Locate the cell with the specified text and output its [X, Y] center coordinate. 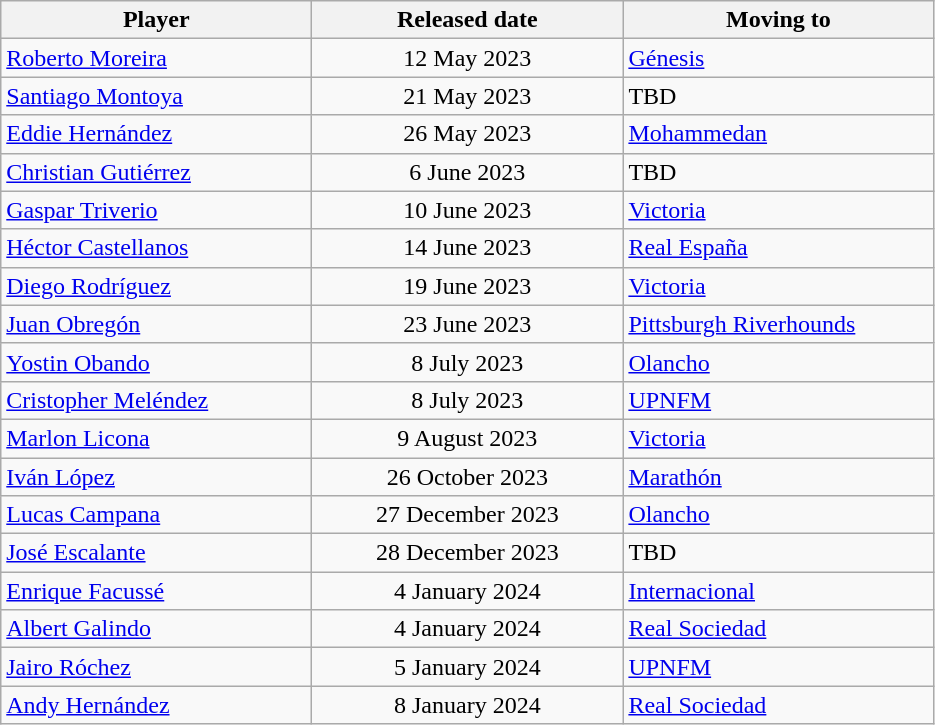
Héctor Castellanos [156, 248]
Marathón [778, 477]
9 August 2023 [468, 438]
Diego Rodríguez [156, 286]
Pittsburgh Riverhounds [778, 324]
Roberto Moreira [156, 58]
14 June 2023 [468, 248]
5 January 2024 [468, 667]
Released date [468, 20]
23 June 2023 [468, 324]
Player [156, 20]
Santiago Montoya [156, 96]
12 May 2023 [468, 58]
Moving to [778, 20]
Cristopher Meléndez [156, 400]
Albert Galindo [156, 629]
26 May 2023 [468, 134]
Christian Gutiérrez [156, 172]
Génesis [778, 58]
27 December 2023 [468, 515]
Jairo Róchez [156, 667]
26 October 2023 [468, 477]
Iván López [156, 477]
19 June 2023 [468, 286]
6 June 2023 [468, 172]
José Escalante [156, 553]
Lucas Campana [156, 515]
Real España [778, 248]
Marlon Licona [156, 438]
Eddie Hernández [156, 134]
Internacional [778, 591]
Andy Hernández [156, 705]
10 June 2023 [468, 210]
8 January 2024 [468, 705]
Enrique Facussé [156, 591]
21 May 2023 [468, 96]
Yostin Obando [156, 362]
Mohammedan [778, 134]
28 December 2023 [468, 553]
Gaspar Triverio [156, 210]
Juan Obregón [156, 324]
